Search for the cell housing the specified text and yield its (x, y) center coordinate. 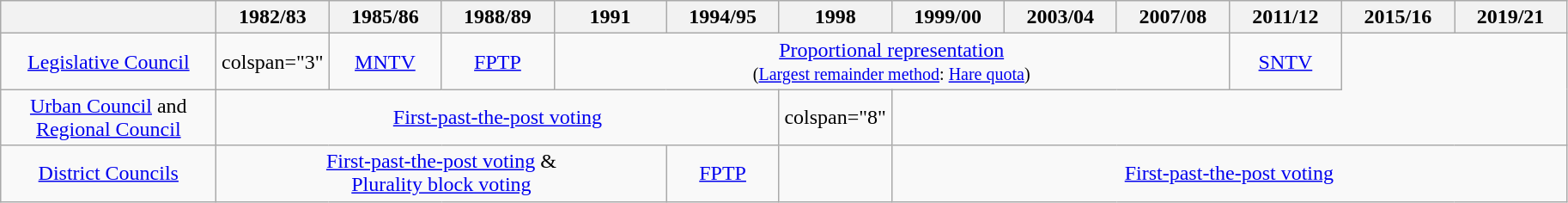
Legislative Council (108, 62)
Urban Council andRegional Council (108, 117)
District Councils (108, 174)
2003/04 (1060, 17)
1988/89 (498, 17)
colspan="8" (835, 117)
Proportional representation(Largest remainder method: Hare quota) (891, 62)
1991 (610, 17)
1994/95 (723, 17)
colspan="3" (273, 62)
MNTV (385, 62)
1999/00 (948, 17)
2019/21 (1511, 17)
2007/08 (1173, 17)
2011/12 (1285, 17)
1998 (835, 17)
2015/16 (1398, 17)
First-past-the-post voting & Plurality block voting (441, 174)
1985/86 (385, 17)
SNTV (1285, 62)
1982/83 (273, 17)
